Determine the [x, y] coordinate at the center of the cell enclosing the given text.  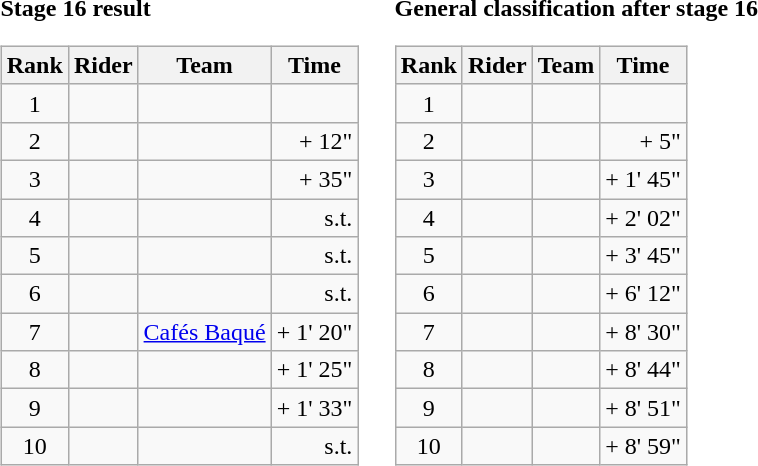
+ 2' 02" [644, 217]
+ 8' 44" [644, 370]
+ 1' 20" [314, 332]
+ 1' 45" [644, 179]
Cafés Baqué [204, 332]
+ 3' 45" [644, 256]
+ 8' 30" [644, 332]
+ 8' 59" [644, 446]
+ 1' 25" [314, 370]
+ 8' 51" [644, 408]
+ 5" [644, 141]
+ 1' 33" [314, 408]
+ 6' 12" [644, 294]
+ 35" [314, 179]
+ 12" [314, 141]
